Find where the given text appears and provide that cell's center as (x, y) coordinate. 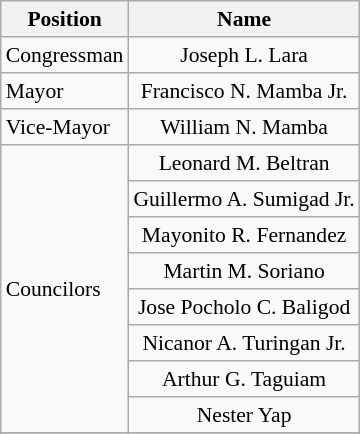
Martin M. Soriano (244, 271)
Guillermo A. Sumigad Jr. (244, 199)
Congressman (65, 55)
Leonard M. Beltran (244, 163)
Jose Pocholo C. Baligod (244, 307)
Mayonito R. Fernandez (244, 235)
Vice-Mayor (65, 127)
Name (244, 19)
Nicanor A. Turingan Jr. (244, 343)
Arthur G. Taguiam (244, 379)
William N. Mamba (244, 127)
Joseph L. Lara (244, 55)
Nester Yap (244, 415)
Mayor (65, 91)
Position (65, 19)
Francisco N. Mamba Jr. (244, 91)
Councilors (65, 289)
